Determine the [X, Y] coordinate at the center of the cell enclosing the given text.  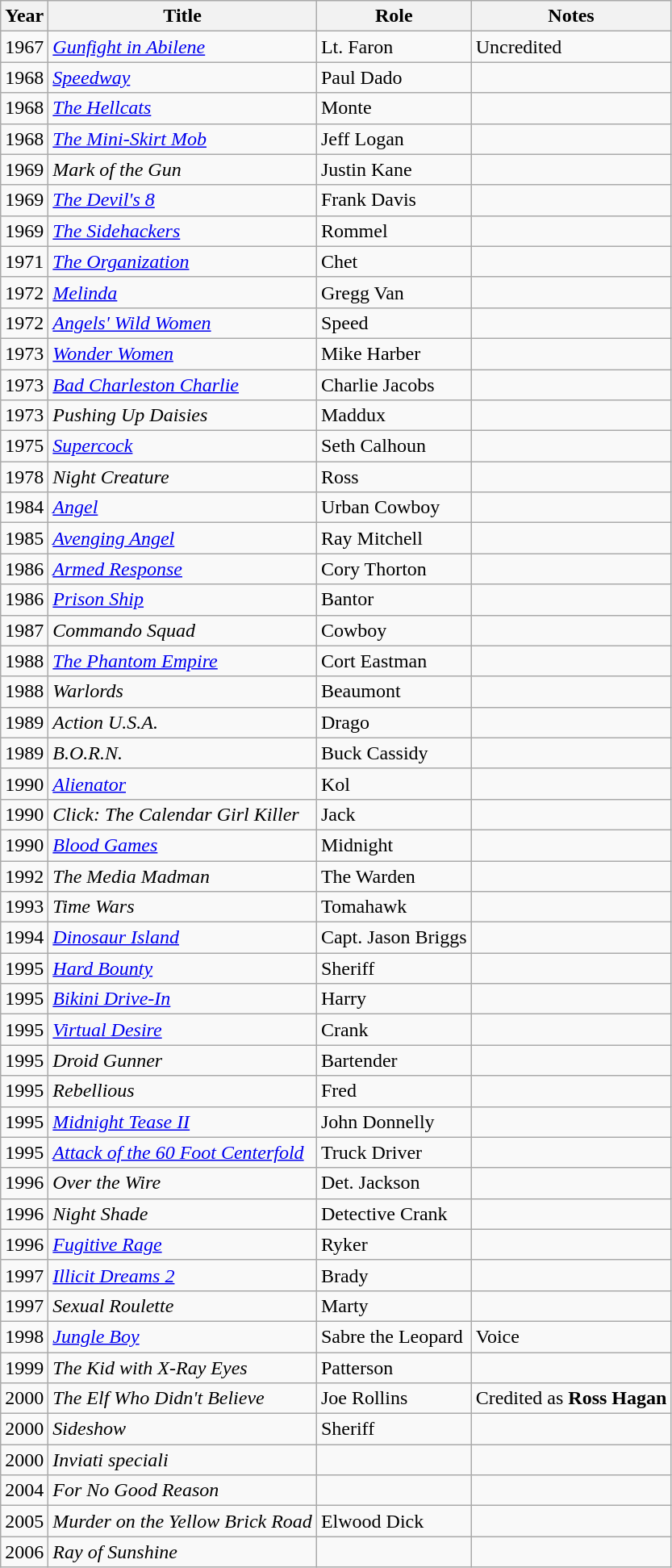
Prison Ship [182, 600]
Elwood Dick [394, 1521]
Justin Kane [394, 169]
Cory Thorton [394, 569]
Patterson [394, 1368]
1967 [24, 47]
Mike Harber [394, 353]
1987 [24, 630]
Jeff Logan [394, 139]
Ross [394, 477]
Sexual Roulette [182, 1306]
Pushing Up Daisies [182, 416]
Click: The Calendar Girl Killer [182, 814]
John Donnelly [394, 1122]
Murder on the Yellow Brick Road [182, 1521]
The Media Madman [182, 876]
The Hellcats [182, 108]
Year [24, 16]
Illicit Dreams 2 [182, 1275]
2004 [24, 1491]
Night Shade [182, 1214]
Armed Response [182, 569]
B.O.R.N. [182, 753]
The Sidehackers [182, 231]
Wonder Women [182, 353]
Ray of Sunshine [182, 1552]
Warlords [182, 692]
Attack of the 60 Foot Centerfold [182, 1152]
Jack [394, 814]
Chet [394, 261]
Role [394, 16]
Monte [394, 108]
Supercock [182, 446]
Beaumont [394, 692]
For No Good Reason [182, 1491]
Uncredited [571, 47]
Mark of the Gun [182, 169]
1992 [24, 876]
Cort Eastman [394, 661]
The Kid with X-Ray Eyes [182, 1368]
Capt. Jason Briggs [394, 938]
The Organization [182, 261]
Charlie Jacobs [394, 385]
The Phantom Empire [182, 661]
Bikini Drive-In [182, 999]
Ryker [394, 1244]
Sideshow [182, 1429]
Jungle Boy [182, 1336]
Hard Bounty [182, 968]
Kol [394, 784]
Lt. Faron [394, 47]
The Mini-Skirt Mob [182, 139]
Avenging Angel [182, 538]
Time Wars [182, 907]
Sabre the Leopard [394, 1336]
Blood Games [182, 845]
Voice [571, 1336]
Det. Jackson [394, 1183]
Speed [394, 323]
Maddux [394, 416]
Dinosaur Island [182, 938]
1994 [24, 938]
Frank Davis [394, 200]
Bad Charleston Charlie [182, 385]
Credited as Ross Hagan [571, 1399]
Tomahawk [394, 907]
Fugitive Rage [182, 1244]
Bantor [394, 600]
Angel [182, 508]
2005 [24, 1521]
1971 [24, 261]
1978 [24, 477]
Truck Driver [394, 1152]
Marty [394, 1306]
Night Creature [182, 477]
Rebellious [182, 1091]
Action U.S.A. [182, 722]
Over the Wire [182, 1183]
The Elf Who Didn't Believe [182, 1399]
Bartender [394, 1060]
Title [182, 16]
Cowboy [394, 630]
1985 [24, 538]
Fred [394, 1091]
Speedway [182, 77]
Midnight Tease II [182, 1122]
Commando Squad [182, 630]
1993 [24, 907]
Drago [394, 722]
Notes [571, 16]
Virtual Desire [182, 1030]
Droid Gunner [182, 1060]
1998 [24, 1336]
Paul Dado [394, 77]
Seth Calhoun [394, 446]
Brady [394, 1275]
Ray Mitchell [394, 538]
1984 [24, 508]
Angels' Wild Women [182, 323]
The Devil's 8 [182, 200]
1999 [24, 1368]
Rommel [394, 231]
Crank [394, 1030]
Inviati speciali [182, 1460]
The Warden [394, 876]
1975 [24, 446]
Joe Rollins [394, 1399]
Buck Cassidy [394, 753]
Midnight [394, 845]
Urban Cowboy [394, 508]
Gunfight in Abilene [182, 47]
Gregg Van [394, 292]
Detective Crank [394, 1214]
Harry [394, 999]
2006 [24, 1552]
Melinda [182, 292]
Alienator [182, 784]
